Return the [x, y] coordinate for the center point of the cell that contains the specified text.  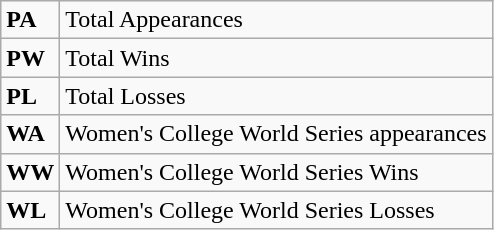
Women's College World Series Wins [276, 172]
PL [30, 96]
WA [30, 134]
Total Wins [276, 58]
Total Appearances [276, 20]
Women's College World Series Losses [276, 210]
Total Losses [276, 96]
Women's College World Series appearances [276, 134]
PW [30, 58]
WL [30, 210]
PA [30, 20]
WW [30, 172]
